Scan for the cell matching the given text and deliver its (X, Y) coordinate at center. 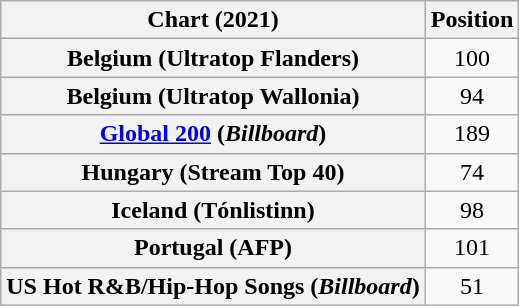
Global 200 (Billboard) (213, 134)
Hungary (Stream Top 40) (213, 172)
94 (472, 96)
Belgium (Ultratop Wallonia) (213, 96)
100 (472, 58)
98 (472, 210)
Chart (2021) (213, 20)
189 (472, 134)
74 (472, 172)
101 (472, 248)
51 (472, 286)
Belgium (Ultratop Flanders) (213, 58)
US Hot R&B/Hip-Hop Songs (Billboard) (213, 286)
Portugal (AFP) (213, 248)
Position (472, 20)
Iceland (Tónlistinn) (213, 210)
